Locate the cell with the specified text and output its [x, y] center coordinate. 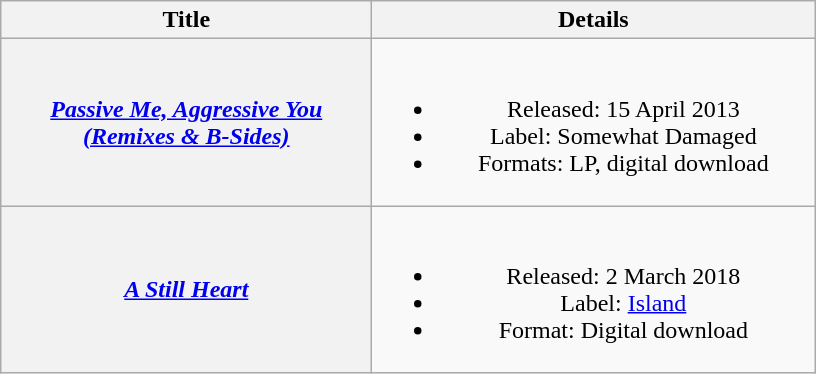
Title [186, 20]
A Still Heart [186, 290]
Details [594, 20]
Released: 15 April 2013Label: Somewhat DamagedFormats: LP, digital download [594, 122]
Passive Me, Aggressive You(Remixes & B-Sides) [186, 122]
Released: 2 March 2018Label: IslandFormat: Digital download [594, 290]
